Locate the cell with the specified text and output its (x, y) center coordinate. 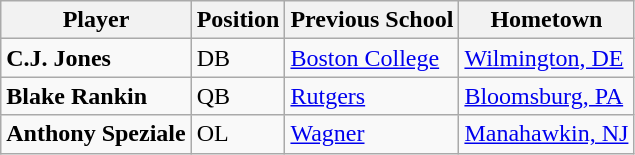
Wilmington, DE (546, 58)
Previous School (372, 20)
Boston College (372, 58)
Blake Rankin (96, 96)
C.J. Jones (96, 58)
Rutgers (372, 96)
Manahawkin, NJ (546, 134)
DB (238, 58)
QB (238, 96)
Anthony Speziale (96, 134)
Wagner (372, 134)
Player (96, 20)
OL (238, 134)
Hometown (546, 20)
Position (238, 20)
Bloomsburg, PA (546, 96)
